Pinpoint the cell where the given text exists, returning its (X, Y) midpoint coordinate. 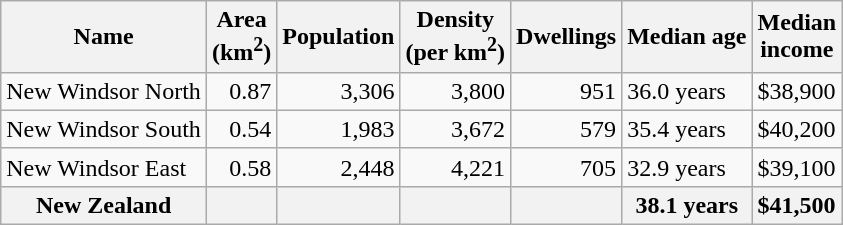
2,448 (338, 167)
32.9 years (687, 167)
705 (566, 167)
$38,900 (797, 91)
1,983 (338, 129)
Dwellings (566, 37)
Area(km2) (241, 37)
Median age (687, 37)
$39,100 (797, 167)
0.87 (241, 91)
579 (566, 129)
New Windsor South (104, 129)
3,306 (338, 91)
0.54 (241, 129)
35.4 years (687, 129)
New Windsor East (104, 167)
$40,200 (797, 129)
3,800 (456, 91)
New Windsor North (104, 91)
4,221 (456, 167)
Name (104, 37)
951 (566, 91)
Medianincome (797, 37)
$41,500 (797, 205)
New Zealand (104, 205)
38.1 years (687, 205)
3,672 (456, 129)
0.58 (241, 167)
Population (338, 37)
36.0 years (687, 91)
Density(per km2) (456, 37)
